Find where the given text appears and provide that cell's center as [x, y] coordinate. 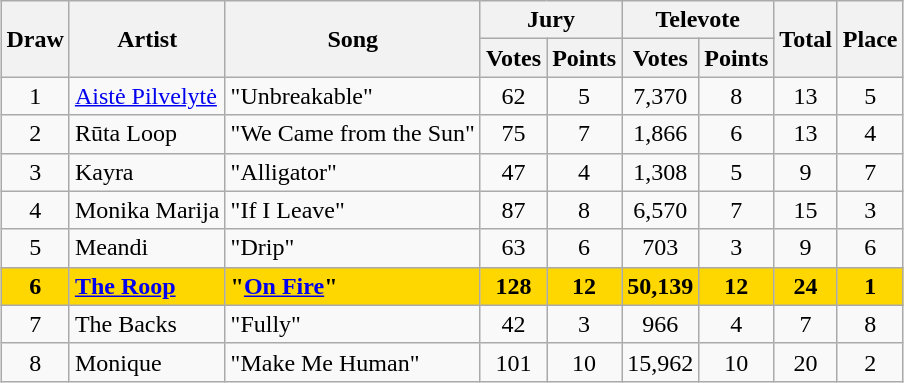
"Drip" [352, 248]
Kayra [147, 172]
42 [513, 324]
Televote [698, 20]
703 [660, 248]
Rūta Loop [147, 134]
6,570 [660, 210]
"Unbreakable" [352, 96]
15 [806, 210]
Monika Marija [147, 210]
"On Fire" [352, 286]
20 [806, 362]
75 [513, 134]
Artist [147, 39]
"Make Me Human" [352, 362]
The Backs [147, 324]
Draw [35, 39]
"We Came from the Sun" [352, 134]
Song [352, 39]
Jury [550, 20]
Place [870, 39]
Aistė Pilvelytė [147, 96]
Monique [147, 362]
101 [513, 362]
47 [513, 172]
15,962 [660, 362]
128 [513, 286]
"Fully" [352, 324]
50,139 [660, 286]
1,308 [660, 172]
"If I Leave" [352, 210]
87 [513, 210]
The Roop [147, 286]
1,866 [660, 134]
7,370 [660, 96]
"Alligator" [352, 172]
63 [513, 248]
Total [806, 39]
966 [660, 324]
24 [806, 286]
Meandi [147, 248]
62 [513, 96]
